For the text-containing cell, return its midpoint in (X, Y) coordinate format. 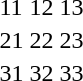
22 (42, 40)
